Pinpoint the cell where the given text exists, returning its [x, y] midpoint coordinate. 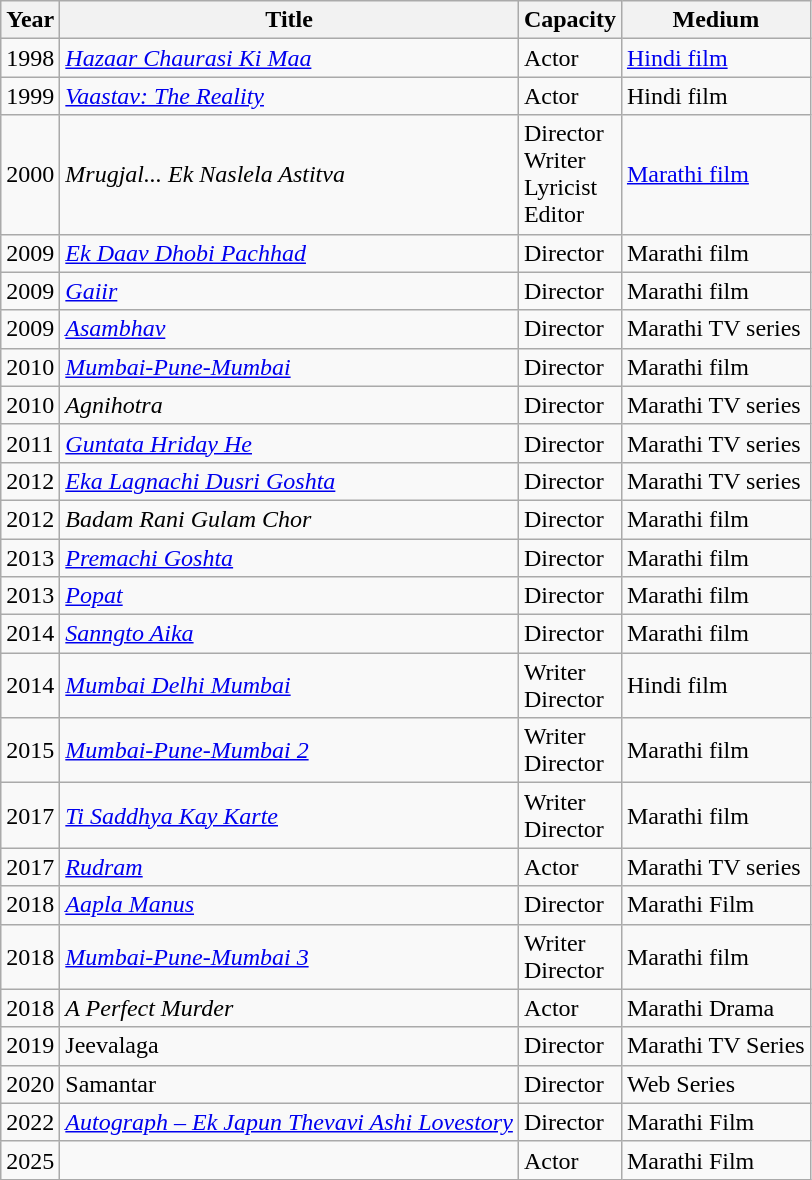
2011 [30, 443]
Guntata Hriday He [290, 443]
2020 [30, 1084]
2022 [30, 1122]
1999 [30, 96]
2019 [30, 1046]
Mumbai-Pune-Mumbai [290, 367]
Premachi Goshta [290, 557]
Popat [290, 596]
Mumbai Delhi Mumbai [290, 686]
Title [290, 20]
Gaiir [290, 291]
Vaastav: The Reality [290, 96]
Autograph – Ek Japun Thevavi Ashi Lovestory [290, 1122]
2000 [30, 174]
Medium [716, 20]
Samantar [290, 1084]
Marathi Drama [716, 1008]
A Perfect Murder [290, 1008]
Marathi TV Series [716, 1046]
Director Writer Lyricist Editor [570, 174]
Hazaar Chaurasi Ki Maa [290, 58]
2015 [30, 750]
Jeevalaga [290, 1046]
Ek Daav Dhobi Pachhad [290, 253]
Web Series [716, 1084]
Capacity [570, 20]
Asambhav [290, 329]
Mumbai-Pune-Mumbai 2 [290, 750]
Aapla Manus [290, 905]
Agnihotra [290, 405]
Mumbai-Pune-Mumbai 3 [290, 956]
2025 [30, 1160]
Ti Saddhya Kay Karte [290, 816]
Eka Lagnachi Dusri Goshta [290, 481]
Sanngto Aika [290, 634]
Mrugjal... Ek Naslela Astitva [290, 174]
Year [30, 20]
1998 [30, 58]
Badam Rani Gulam Chor [290, 519]
Rudram [290, 867]
